Return the [X, Y] coordinate for the center point of the cell that contains the specified text.  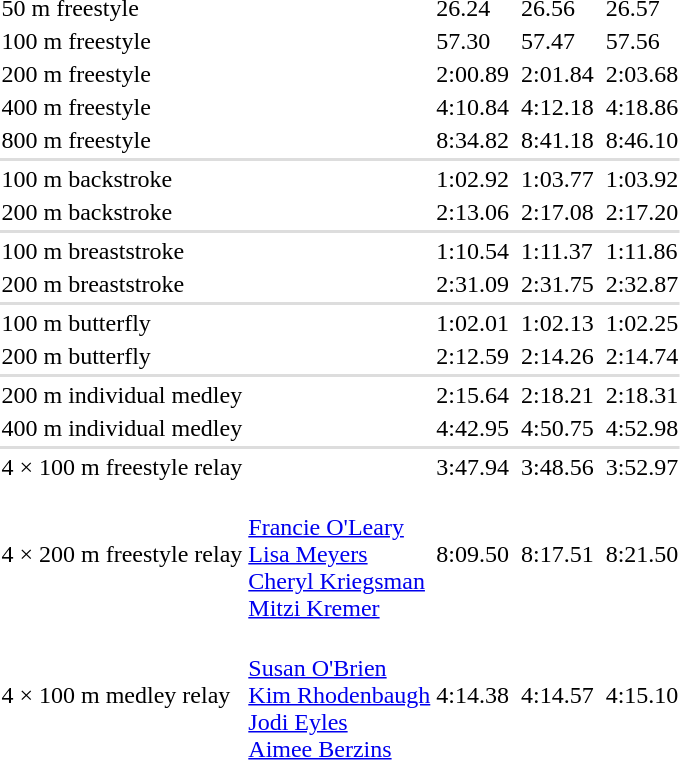
57.47 [557, 41]
400 m individual medley [122, 428]
2:32.87 [642, 284]
200 m backstroke [122, 212]
57.30 [473, 41]
2:31.75 [557, 284]
200 m breaststroke [122, 284]
1:02.25 [642, 323]
4:52.98 [642, 428]
8:46.10 [642, 140]
2:14.74 [642, 356]
100 m backstroke [122, 179]
3:52.97 [642, 467]
8:09.50 [473, 554]
4:42.95 [473, 428]
1:11.86 [642, 251]
2:18.21 [557, 395]
1:03.92 [642, 179]
800 m freestyle [122, 140]
2:17.08 [557, 212]
2:01.84 [557, 74]
2:18.31 [642, 395]
400 m freestyle [122, 107]
8:41.18 [557, 140]
1:03.77 [557, 179]
8:34.82 [473, 140]
8:17.51 [557, 554]
2:12.59 [473, 356]
1:11.37 [557, 251]
2:17.20 [642, 212]
3:47.94 [473, 467]
4:50.75 [557, 428]
4:18.86 [642, 107]
8:21.50 [642, 554]
100 m breaststroke [122, 251]
1:02.92 [473, 179]
2:13.06 [473, 212]
1:02.13 [557, 323]
4:12.18 [557, 107]
100 m butterfly [122, 323]
200 m individual medley [122, 395]
4 × 200 m freestyle relay [122, 554]
1:10.54 [473, 251]
200 m freestyle [122, 74]
2:03.68 [642, 74]
2:00.89 [473, 74]
1:02.01 [473, 323]
2:31.09 [473, 284]
57.56 [642, 41]
2:14.26 [557, 356]
4:10.84 [473, 107]
Francie O'LearyLisa MeyersCheryl KriegsmanMitzi Kremer [340, 554]
2:15.64 [473, 395]
200 m butterfly [122, 356]
4 × 100 m freestyle relay [122, 467]
3:48.56 [557, 467]
100 m freestyle [122, 41]
